Extract the [X, Y] coordinate from the center of the cell holding the provided text.  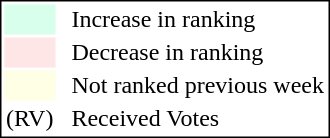
Received Votes [198, 119]
Increase in ranking [198, 19]
Not ranked previous week [198, 85]
(RV) [29, 119]
Decrease in ranking [198, 53]
